Pinpoint the cell where the given text exists, returning its [x, y] midpoint coordinate. 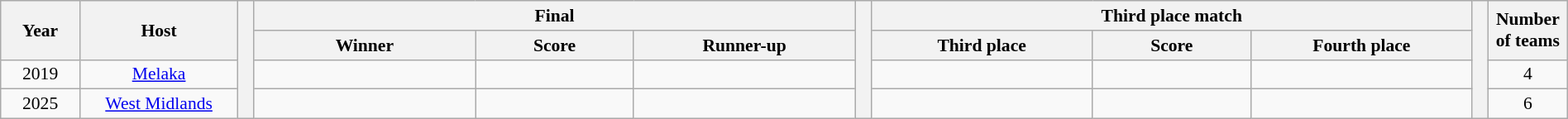
Host [159, 30]
Melaka [159, 74]
2025 [41, 104]
Number of teams [1527, 30]
Year [41, 30]
Final [554, 16]
West Midlands [159, 104]
Third place match [1171, 16]
Winner [365, 45]
Runner-up [744, 45]
2019 [41, 74]
Third place [982, 45]
Fourth place [1361, 45]
4 [1527, 74]
6 [1527, 104]
